Identify which cell holds the provided text, then report its (x, y) central coordinate. 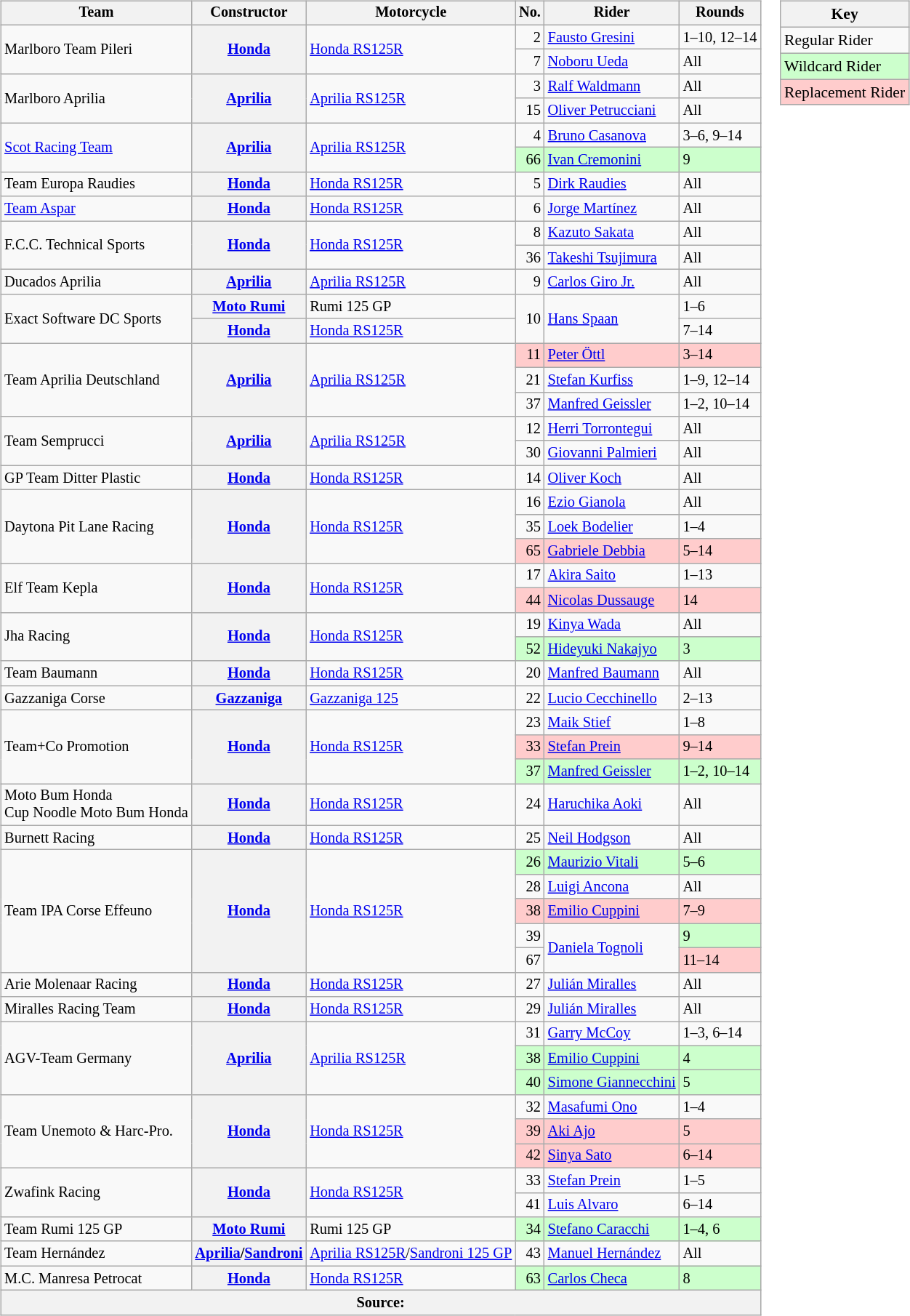
10 (530, 318)
Aprilia RS125R/Sandroni 125 GP (411, 1253)
63 (530, 1278)
1–5 (720, 1180)
30 (530, 453)
Sinya Sato (612, 1156)
Constructor (249, 13)
43 (530, 1253)
32 (530, 1107)
Daytona Pit Lane Racing (96, 526)
1–3, 6–14 (720, 1034)
41 (530, 1205)
F.C.C. Technical Sports (96, 246)
66 (530, 160)
Garry McCoy (612, 1034)
M.C. Manresa Petrocat (96, 1278)
Aprilia/Sandroni (249, 1253)
7 (530, 62)
24 (530, 805)
Maurizio Vitali (612, 862)
22 (530, 698)
Source: (381, 1303)
Lucio Cecchinello (612, 698)
Replacement Rider (845, 92)
25 (530, 838)
Team+Co Promotion (96, 747)
67 (530, 960)
20 (530, 673)
15 (530, 111)
Oliver Koch (612, 478)
AGV-Team Germany (96, 1059)
Team Semprucci (96, 441)
23 (530, 723)
7–14 (720, 331)
Team Aprilia Deutschland (96, 380)
Kinya Wada (612, 625)
Noboru Ueda (612, 62)
7–9 (720, 911)
35 (530, 526)
42 (530, 1156)
65 (530, 551)
2 (530, 37)
Fausto Gresini (612, 37)
19 (530, 625)
Jha Racing (96, 637)
Loek Bodelier (612, 526)
Simone Giannecchini (612, 1083)
Ivan Cremonini (612, 160)
Gabriele Debbia (612, 551)
Key (845, 15)
Elf Team Kepla (96, 587)
31 (530, 1034)
Marlboro Aprilia (96, 99)
Dirk Raudies (612, 184)
Moto Bum HondaCup Noodle Moto Bum Honda (96, 805)
44 (530, 600)
Haruchika Aoki (612, 805)
11–14 (720, 960)
Hideyuki Nakajyo (612, 649)
34 (530, 1229)
Luigi Ancona (612, 887)
Aki Ajo (612, 1131)
1–9, 12–14 (720, 380)
5–14 (720, 551)
Zwafink Racing (96, 1192)
Daniela Tognoli (612, 948)
GP Team Ditter Plastic (96, 478)
Peter Öttl (612, 356)
Herri Torrontegui (612, 429)
Gazzaniga 125 (411, 698)
Masafumi Ono (612, 1107)
Wildcard Rider (845, 66)
Stefano Caracchi (612, 1229)
36 (530, 257)
Kazuto Sakata (612, 233)
Ducados Aprilia (96, 282)
Team Rumi 125 GP (96, 1229)
Rounds (720, 13)
3–14 (720, 356)
Jorge Martínez (612, 209)
Rider (612, 13)
1–4, 6 (720, 1229)
Manfred Baumann (612, 673)
16 (530, 502)
52 (530, 649)
Akira Saito (612, 576)
Team Unemoto & Harc-Pro. (96, 1131)
Arie Molenaar Racing (96, 984)
Maik Stief (612, 723)
Manuel Hernández (612, 1253)
9–14 (720, 747)
Exact Software DC Sports (96, 318)
Team IPA Corse Effeuno (96, 911)
21 (530, 380)
Regular Rider (845, 40)
No. (530, 13)
Carlos Giro Jr. (612, 282)
Gazzaniga Corse (96, 698)
Nicolas Dussauge (612, 600)
Team (96, 13)
Gazzaniga (249, 698)
Team Aspar (96, 209)
Miralles Racing Team (96, 1009)
5–6 (720, 862)
Stefan Kurfiss (612, 380)
Hans Spaan (612, 318)
Bruno Casanova (612, 135)
Oliver Petrucciani (612, 111)
Motorcycle (411, 13)
Team Baumann (96, 673)
2–13 (720, 698)
40 (530, 1083)
Burnett Racing (96, 838)
Neil Hodgson (612, 838)
1–10, 12–14 (720, 37)
Giovanni Palmieri (612, 453)
Ralf Waldmann (612, 87)
29 (530, 1009)
Team Europa Raudies (96, 184)
Carlos Checa (612, 1278)
Team Hernández (96, 1253)
6 (530, 209)
1–6 (720, 307)
Luis Alvaro (612, 1205)
1–8 (720, 723)
Scot Racing Team (96, 147)
1–13 (720, 576)
27 (530, 984)
3–6, 9–14 (720, 135)
Marlboro Team Pileri (96, 49)
28 (530, 887)
26 (530, 862)
Takeshi Tsujimura (612, 257)
11 (530, 356)
17 (530, 576)
12 (530, 429)
Ezio Gianola (612, 502)
